Detect which cell encompasses the target text, then output its [X, Y] center coordinate. 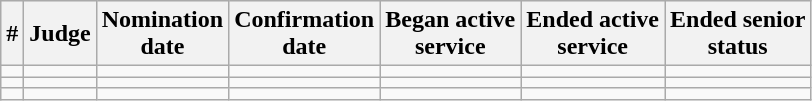
Ended activeservice [593, 34]
# [12, 34]
Nominationdate [162, 34]
Ended seniorstatus [737, 34]
Judge [60, 34]
Confirmationdate [304, 34]
Began activeservice [450, 34]
